Detect which cell encompasses the target text, then output its (X, Y) center coordinate. 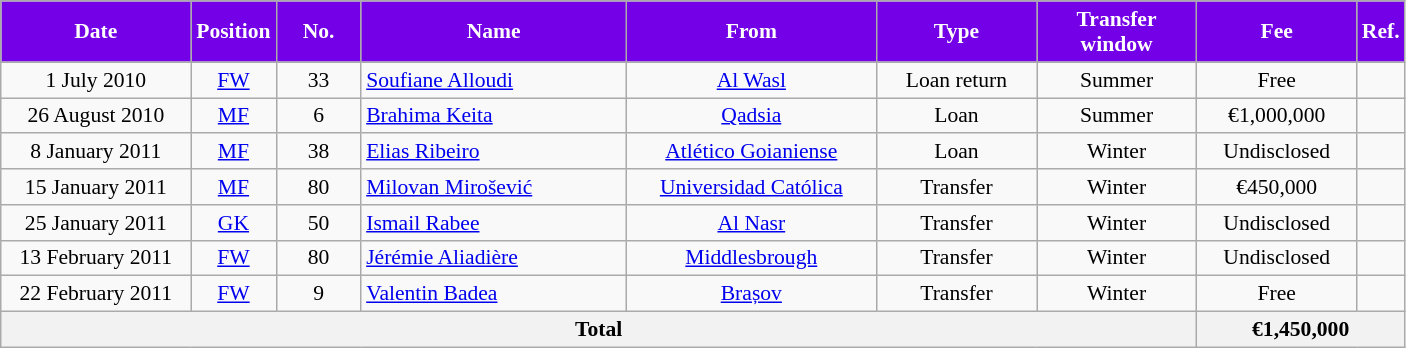
8 January 2011 (96, 152)
Al Nasr (751, 223)
Atlético Goianiense (751, 152)
Brahima Keita (494, 116)
Type (956, 32)
50 (318, 223)
Total (599, 330)
Name (494, 32)
26 August 2010 (96, 116)
22 February 2011 (96, 294)
38 (318, 152)
Jérémie Aliadière (494, 258)
Fee (1277, 32)
Soufiane Alloudi (494, 80)
Ismail Rabee (494, 223)
Position (234, 32)
Brașov (751, 294)
GK (234, 223)
9 (318, 294)
Milovan Mirošević (494, 187)
1 July 2010 (96, 80)
€1,450,000 (1301, 330)
€1,000,000 (1277, 116)
15 January 2011 (96, 187)
13 February 2011 (96, 258)
€450,000 (1277, 187)
Valentin Badea (494, 294)
6 (318, 116)
Middlesbrough (751, 258)
Al Wasl (751, 80)
From (751, 32)
Qadsia (751, 116)
Date (96, 32)
No. (318, 32)
Universidad Católica (751, 187)
Transfer window (1116, 32)
Elias Ribeiro (494, 152)
Loan return (956, 80)
Ref. (1381, 32)
25 January 2011 (96, 223)
33 (318, 80)
